Output the [X, Y] coordinate of the center of the cell containing the given text.  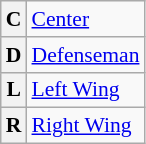
Center [85, 19]
L [14, 90]
D [14, 55]
Defenseman [85, 55]
Right Wing [85, 126]
C [14, 19]
Left Wing [85, 90]
R [14, 126]
